Provide the [X, Y] coordinate of the cell's center where the given text is located.  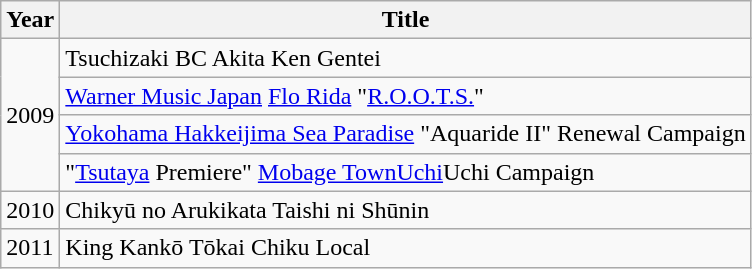
2011 [30, 248]
Chikyū no Arukikata Taishi ni Shūnin [406, 210]
2009 [30, 115]
Year [30, 20]
Yokohama Hakkeijima Sea Paradise "Aquaride II" Renewal Campaign [406, 134]
2010 [30, 210]
King Kankō Tōkai Chiku Local [406, 248]
Title [406, 20]
Warner Music Japan Flo Rida "R.O.O.T.S." [406, 96]
Tsuchizaki BC Akita Ken Gentei [406, 58]
"Tsutaya Premiere" Mobage TownUchiUchi Campaign [406, 172]
